Output the [X, Y] coordinate of the center of the cell containing the given text.  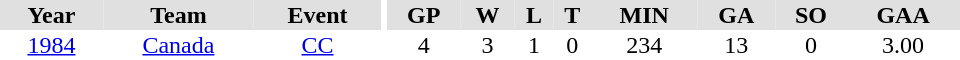
234 [644, 45]
1984 [52, 45]
Year [52, 15]
T [572, 15]
L [534, 15]
GA [736, 15]
1 [534, 45]
3 [487, 45]
GP [424, 15]
Canada [178, 45]
MIN [644, 15]
GAA [903, 15]
3.00 [903, 45]
4 [424, 45]
Team [178, 15]
W [487, 15]
Event [318, 15]
SO [812, 15]
13 [736, 45]
CC [318, 45]
